Return (x, y) of the center of cell containing provided text 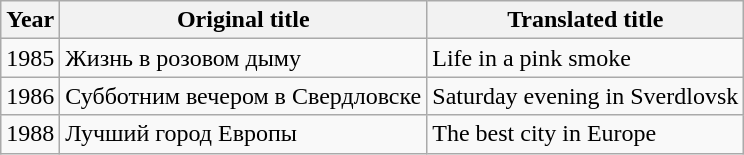
1986 (30, 96)
Лучший город Европы (244, 134)
Жизнь в розовом дыму (244, 58)
1985 (30, 58)
Life in a pink smoke (586, 58)
Translated title (586, 20)
Year (30, 20)
Субботним вечером в Свердловске (244, 96)
1988 (30, 134)
Original title (244, 20)
Saturday evening in Sverdlovsk (586, 96)
The best city in Europe (586, 134)
